Capture the cell that displays the provided text and extract its (x, y) central coordinate. 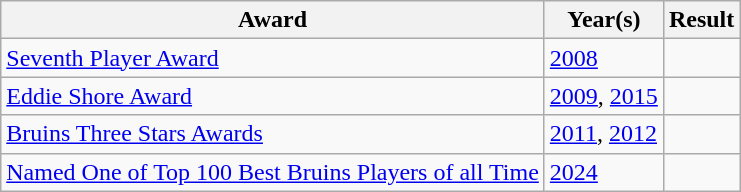
Result (701, 20)
Bruins Three Stars Awards (273, 134)
Year(s) (604, 20)
Seventh Player Award (273, 58)
Named One of Top 100 Best Bruins Players of all Time (273, 172)
2024 (604, 172)
2011, 2012 (604, 134)
Award (273, 20)
2008 (604, 58)
Eddie Shore Award (273, 96)
2009, 2015 (604, 96)
